Output the (x, y) coordinate of the center of the cell containing the given text.  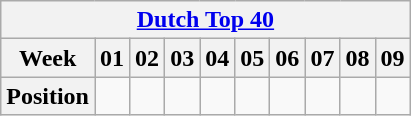
02 (148, 58)
03 (182, 58)
05 (252, 58)
Week (48, 58)
06 (288, 58)
08 (358, 58)
Dutch Top 40 (206, 20)
09 (392, 58)
Position (48, 96)
01 (112, 58)
07 (322, 58)
04 (218, 58)
